Detect which cell encompasses the target text, then output its (x, y) center coordinate. 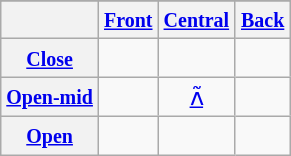
Open (50, 135)
Open-mid (50, 97)
ʌ̃ (196, 97)
Front (128, 20)
Central (196, 20)
Close (50, 58)
Back (263, 20)
